Find where the given text appears and provide that cell's center as [x, y] coordinate. 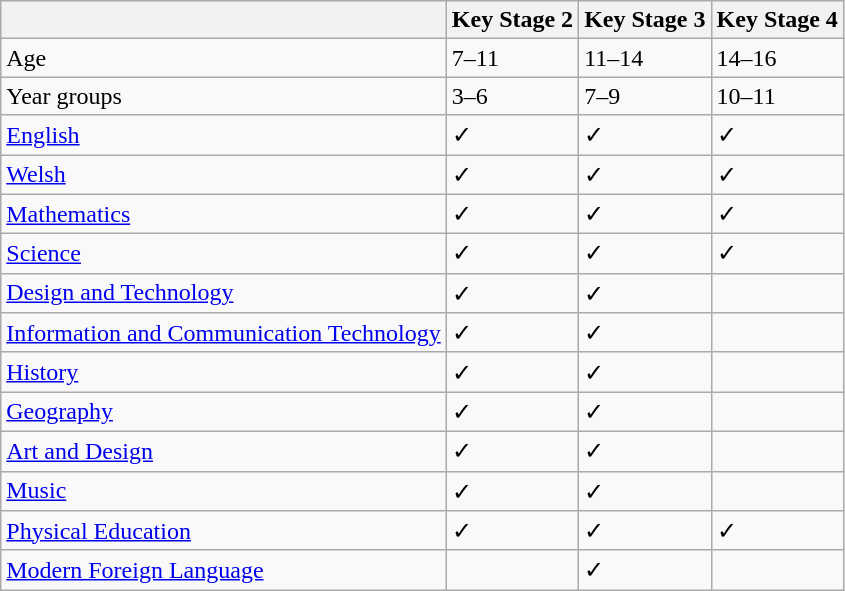
History [224, 372]
3–6 [512, 96]
Physical Education [224, 531]
14–16 [777, 58]
Science [224, 254]
Welsh [224, 174]
English [224, 135]
Key Stage 4 [777, 20]
Geography [224, 412]
Year groups [224, 96]
Mathematics [224, 214]
7–9 [645, 96]
Music [224, 491]
11–14 [645, 58]
7–11 [512, 58]
Age [224, 58]
Design and Technology [224, 293]
Modern Foreign Language [224, 570]
10–11 [777, 96]
Art and Design [224, 451]
Key Stage 2 [512, 20]
Key Stage 3 [645, 20]
Information and Communication Technology [224, 333]
